Provide the (X, Y) coordinate of the cell's center where the given text is located.  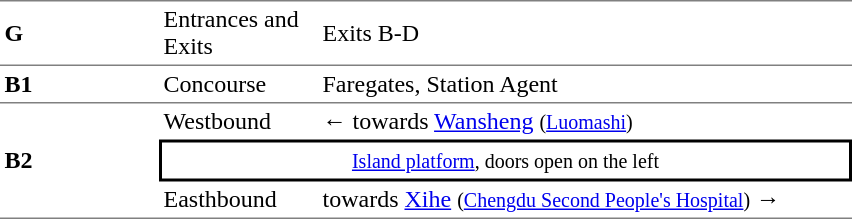
G (80, 33)
Exits B-D (585, 33)
Entrances and Exits (238, 33)
Island platform, doors open on the left (506, 161)
B1 (80, 85)
Concourse (238, 85)
Westbound (238, 122)
← towards Wansheng (Luomashi) (585, 122)
Faregates, Station Agent (585, 85)
